Capture the cell that displays the provided text and extract its (x, y) central coordinate. 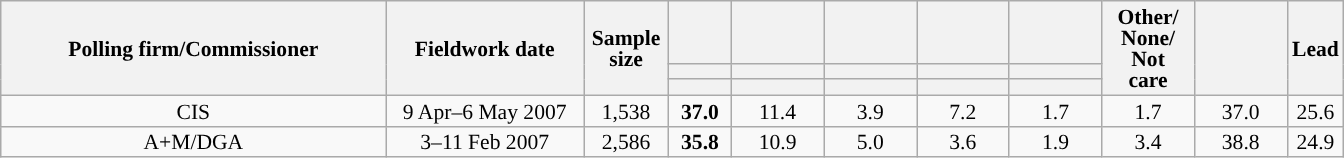
Fieldwork date (485, 48)
Other/None/Notcare (1148, 48)
1,538 (626, 110)
A+M/DGA (194, 142)
3.4 (1148, 142)
Lead (1316, 48)
Polling firm/Commissioner (194, 48)
CIS (194, 110)
38.8 (1240, 142)
7.2 (962, 110)
3.9 (870, 110)
10.9 (778, 142)
Sample size (626, 48)
5.0 (870, 142)
11.4 (778, 110)
2,586 (626, 142)
3–11 Feb 2007 (485, 142)
35.8 (700, 142)
9 Apr–6 May 2007 (485, 110)
24.9 (1316, 142)
25.6 (1316, 110)
3.6 (962, 142)
1.9 (1056, 142)
